Provide the [X, Y] coordinate of the cell's center where the given text is located.  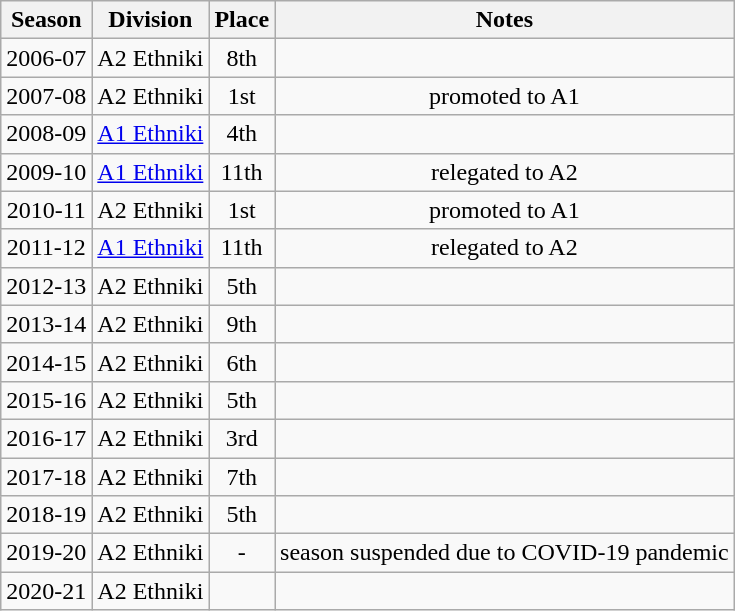
2006-07 [46, 58]
9th [242, 324]
2014-15 [46, 362]
4th [242, 134]
2010-11 [46, 210]
2017-18 [46, 477]
3rd [242, 438]
season suspended due to COVID-19 pandemic [505, 553]
6th [242, 362]
Season [46, 20]
2018-19 [46, 515]
7th [242, 477]
2013-14 [46, 324]
2009-10 [46, 172]
Notes [505, 20]
2011-12 [46, 248]
2012-13 [46, 286]
Place [242, 20]
2016-17 [46, 438]
- [242, 553]
2015-16 [46, 400]
Division [150, 20]
2020-21 [46, 591]
8th [242, 58]
2008-09 [46, 134]
2019-20 [46, 553]
2007-08 [46, 96]
